Extract the (X, Y) coordinate from the center of the cell holding the provided text.  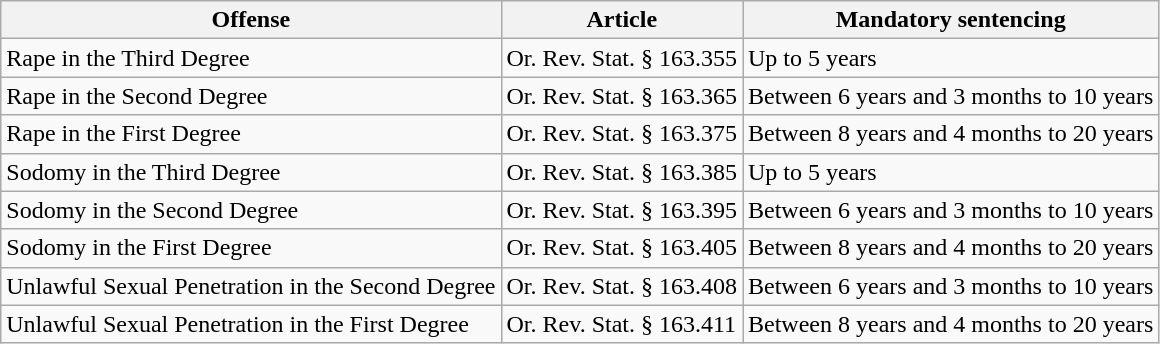
Or. Rev. Stat. § 163.405 (622, 248)
Rape in the First Degree (251, 134)
Or. Rev. Stat. § 163.408 (622, 286)
Unlawful Sexual Penetration in the First Degree (251, 324)
Sodomy in the First Degree (251, 248)
Sodomy in the Third Degree (251, 172)
Or. Rev. Stat. § 163.375 (622, 134)
Or. Rev. Stat. § 163.411 (622, 324)
Article (622, 20)
Unlawful Sexual Penetration in the Second Degree (251, 286)
Or. Rev. Stat. § 163.395 (622, 210)
Rape in the Third Degree (251, 58)
Rape in the Second Degree (251, 96)
Or. Rev. Stat. § 163.365 (622, 96)
Or. Rev. Stat. § 163.355 (622, 58)
Mandatory sentencing (950, 20)
Offense (251, 20)
Sodomy in the Second Degree (251, 210)
Or. Rev. Stat. § 163.385 (622, 172)
